Detect which cell encompasses the target text, then output its (x, y) center coordinate. 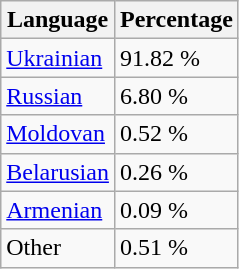
91.82 % (176, 58)
0.09 % (176, 210)
Belarusian (58, 172)
0.26 % (176, 172)
Russian (58, 96)
Moldovan (58, 134)
Percentage (176, 20)
Other (58, 248)
Language (58, 20)
6.80 % (176, 96)
0.51 % (176, 248)
Armenian (58, 210)
0.52 % (176, 134)
Ukrainian (58, 58)
